From the cell containing the given text, extract its center point as [X, Y] coordinate. 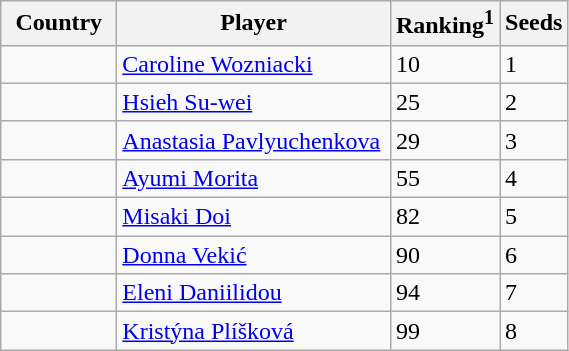
1 [534, 64]
5 [534, 217]
55 [444, 178]
Eleni Daniilidou [254, 293]
99 [444, 331]
90 [444, 255]
7 [534, 293]
2 [534, 102]
Ayumi Morita [254, 178]
29 [444, 140]
Anastasia Pavlyuchenkova [254, 140]
6 [534, 255]
Ranking1 [444, 24]
4 [534, 178]
Hsieh Su-wei [254, 102]
8 [534, 331]
Country [59, 24]
Misaki Doi [254, 217]
10 [444, 64]
Kristýna Plíšková [254, 331]
82 [444, 217]
Seeds [534, 24]
94 [444, 293]
Caroline Wozniacki [254, 64]
Player [254, 24]
3 [534, 140]
25 [444, 102]
Donna Vekić [254, 255]
